Search for the cell housing the specified text and yield its (X, Y) center coordinate. 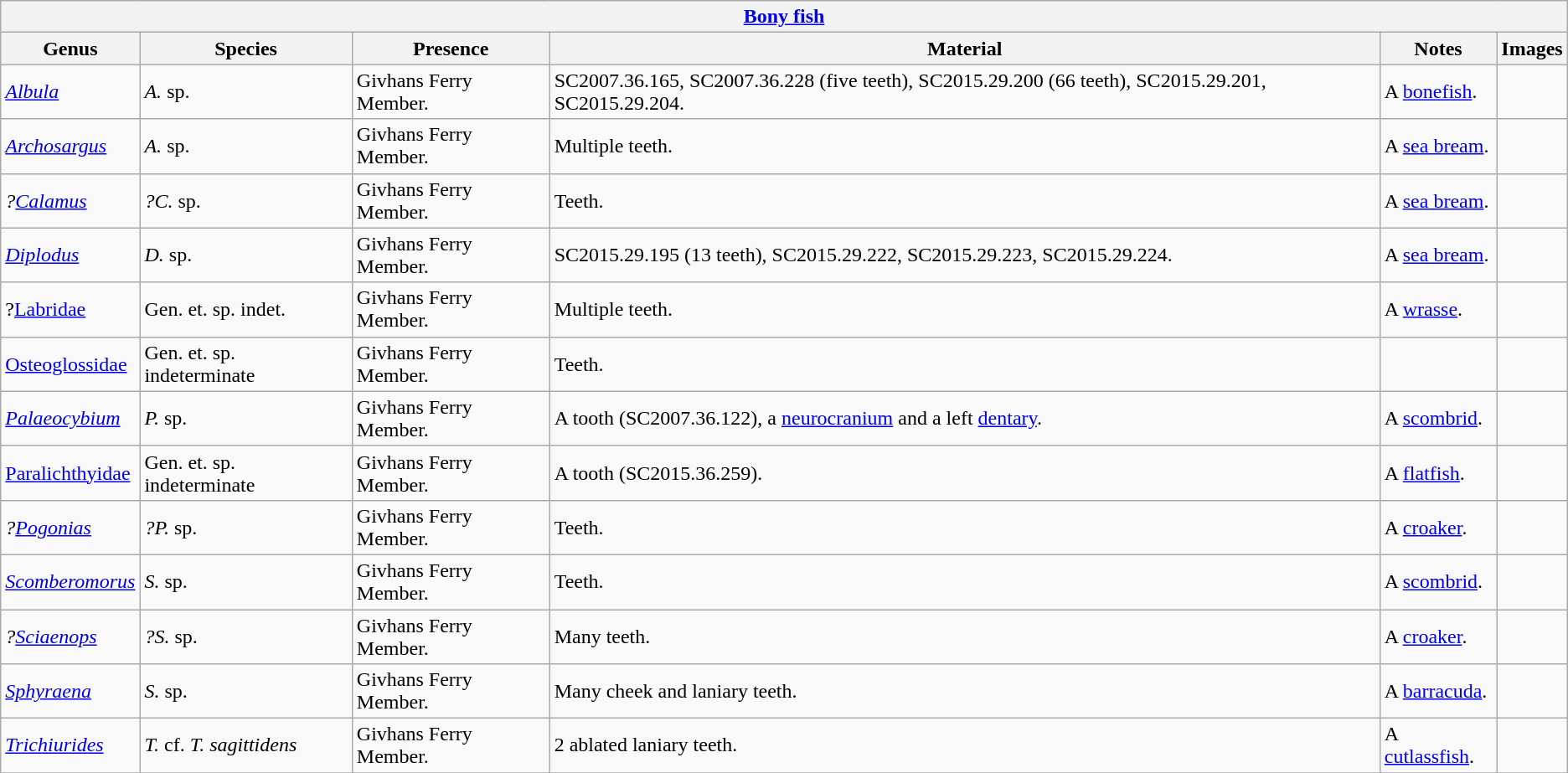
D. sp. (246, 255)
SC2015.29.195 (13 teeth), SC2015.29.222, SC2015.29.223, SC2015.29.224. (965, 255)
Paralichthyidae (70, 472)
?Pogonias (70, 528)
A wrasse. (1438, 310)
SC2007.36.165, SC2007.36.228 (five teeth), SC2015.29.200 (66 teeth), SC2015.29.201, SC2015.29.204. (965, 92)
A cutlassfish. (1438, 745)
?S. sp. (246, 636)
Archosargus (70, 146)
Sphyraena (70, 692)
?Labridae (70, 310)
Bony fish (784, 17)
A tooth (SC2007.36.122), a neurocranium and a left dentary. (965, 419)
Genus (70, 49)
?P. sp. (246, 528)
Many teeth. (965, 636)
A bonefish. (1438, 92)
?Sciaenops (70, 636)
Osteoglossidae (70, 363)
Palaeocybium (70, 419)
Notes (1438, 49)
Material (965, 49)
Images (1532, 49)
A barracuda. (1438, 692)
Gen. et. sp. indet. (246, 310)
?C. sp. (246, 201)
A flatfish. (1438, 472)
?Calamus (70, 201)
Presence (451, 49)
A tooth (SC2015.36.259). (965, 472)
Albula (70, 92)
2 ablated laniary teeth. (965, 745)
T. cf. T. sagittidens (246, 745)
Scomberomorus (70, 581)
Species (246, 49)
Many cheek and laniary teeth. (965, 692)
Diplodus (70, 255)
P. sp. (246, 419)
Trichiurides (70, 745)
